Scan for the cell matching the given text and deliver its [x, y] coordinate at center. 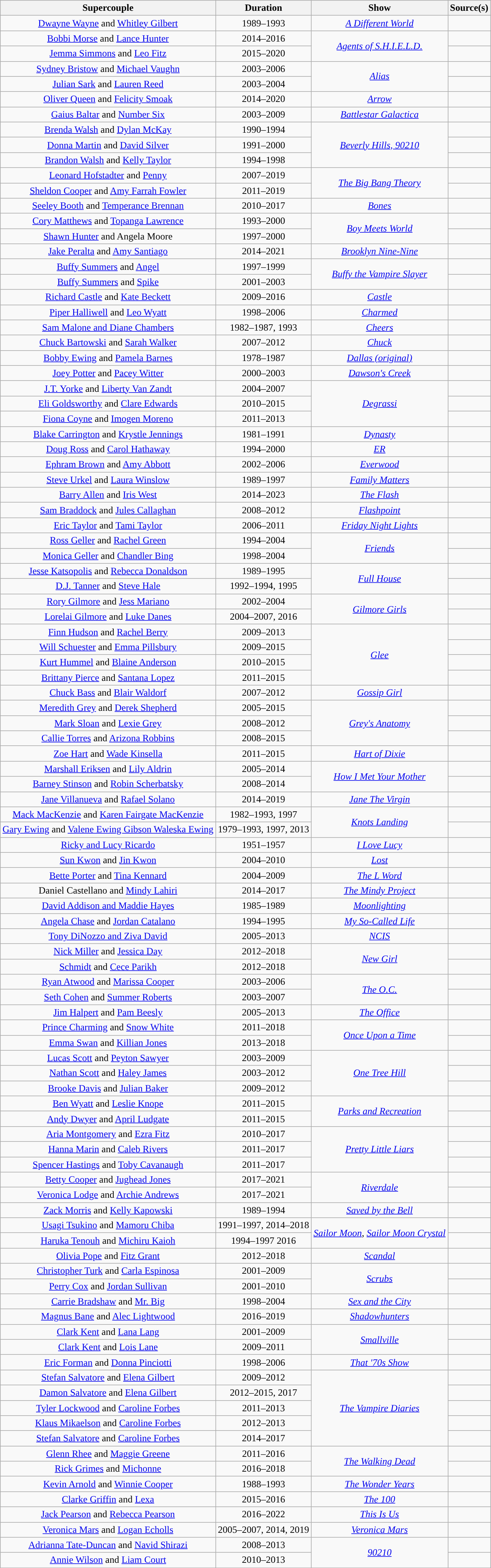
2011–2018 [263, 1027]
Flashpoint [379, 510]
Bobby Ewing and Pamela Barnes [108, 358]
Tyler Lockwood and Caroline Forbes [108, 1408]
Leonard Hofstadter and Penny [108, 175]
Ricky and Lucy Ricardo [108, 845]
Schmidt and Cece Parikh [108, 967]
Julian Sark and Lauren Reed [108, 84]
Zack Morris and Kelly Kapowski [108, 1210]
Duration [263, 8]
Aria Montgomery and Ezra Fitz [108, 1134]
1990–1994 [263, 130]
Sun Kwon and Jin Kwon [108, 860]
Cheers [379, 327]
Prince Charming and Snow White [108, 1027]
Alias [379, 76]
Buffy the Vampire Slayer [379, 274]
J.T. Yorke and Liberty Van Zandt [108, 388]
2004–2010 [263, 860]
Magnus Bane and Alec Lightwood [108, 1317]
2003–2004 [263, 84]
2003–2007 [263, 997]
2015–2020 [263, 54]
2014–2016 [263, 38]
Emma Swan and Killian Jones [108, 1043]
Rory Gilmore and Jess Mariano [108, 601]
Once Upon a Time [379, 1035]
Brandon Walsh and Kelly Taylor [108, 160]
1997–2000 [263, 236]
Dawson's Creek [379, 373]
2011–2016 [263, 1454]
NCIS [379, 936]
A Different World [379, 23]
Everwood [379, 465]
Steve Urkel and Laura Winslow [108, 480]
Supercouple [108, 8]
1997–1999 [263, 267]
2016–2022 [263, 1514]
1994–2000 [263, 449]
Kevin Arnold and Winnie Cooper [108, 1484]
Nick Miller and Jessica Day [108, 952]
Family Matters [379, 480]
Veronica Mars [379, 1530]
Chuck [379, 343]
1978–1987 [263, 358]
90210 [379, 1552]
Sailor Moon, Sailor Moon Crystal [379, 1233]
Dynasty [379, 434]
Smallville [379, 1339]
ER [379, 449]
Dwayne Wayne and Whitley Gilbert [108, 23]
Jane The Virgin [379, 799]
Callie Torres and Arizona Robbins [108, 738]
1991–2000 [263, 145]
The Big Bang Theory [379, 183]
Sheldon Cooper and Amy Farrah Fowler [108, 191]
I Love Lucy [379, 845]
Battlestar Galactica [379, 114]
1982–1993, 1997 [263, 814]
My So-Called Life [379, 921]
Gossip Girl [379, 693]
2005–2014 [263, 769]
Glenn Rhee and Maggie Greene [108, 1454]
1989–1993 [263, 23]
Hart of Dixie [379, 754]
Rick Grimes and Michonne [108, 1469]
Degrassi [379, 403]
Chuck Bass and Blair Waldorf [108, 693]
Buffy Summers and Spike [108, 282]
2000–2003 [263, 373]
2001–2003 [263, 282]
The L Word [379, 875]
1979–1993, 1997, 2013 [263, 830]
Riverdale [379, 1187]
Barry Allen and Iris West [108, 495]
Adrianna Tate-Duncan and Navid Shirazi [108, 1545]
Richard Castle and Kate Beckett [108, 297]
Brittany Pierce and Santana Lopez [108, 678]
Shadowhunters [379, 1317]
Clarke Griffin and Lexa [108, 1499]
Friday Night Lights [379, 525]
Jane Villanueva and Rafael Solano [108, 799]
Nathan Scott and Haley James [108, 1073]
2016–2019 [263, 1317]
1981–1991 [263, 434]
Agents of S.H.I.E.L.D. [379, 46]
2004–2007 [263, 388]
Bobbi Morse and Lance Hunter [108, 38]
Saved by the Bell [379, 1210]
2005–2015 [263, 708]
D.J. Tanner and Steve Hale [108, 586]
Pretty Little Liars [379, 1149]
That '70s Show [379, 1362]
Olivia Pope and Fitz Grant [108, 1256]
1993–2000 [263, 221]
Shawn Hunter and Angela Moore [108, 236]
Bette Porter and Tina Kennard [108, 875]
New Girl [379, 959]
1989–1995 [263, 571]
Gilmore Girls [379, 609]
Angela Chase and Jordan Catalano [108, 921]
1989–1997 [263, 480]
Klaus Mikaelson and Caroline Forbes [108, 1423]
Hanna Marin and Caleb Rivers [108, 1149]
Jesse Katsopolis and Rebecca Donaldson [108, 571]
Buffy Summers and Angel [108, 267]
Gary Ewing and Valene Ewing Gibson Waleska Ewing [108, 830]
2004–2009 [263, 875]
Andy Dwyer and April Ludgate [108, 1119]
2009–2016 [263, 297]
Joey Potter and Pacey Witter [108, 373]
Full House [379, 579]
2008–2015 [263, 738]
2012–2013 [263, 1423]
Usagi Tsukino and Mamoru Chiba [108, 1225]
Knots Landing [379, 822]
One Tree Hill [379, 1073]
Mack MacKenzie and Karen Fairgate MacKenzie [108, 814]
The Walking Dead [379, 1461]
Doug Ross and Carol Hathaway [108, 449]
1994–2004 [263, 541]
1991–1997, 2014–2018 [263, 1225]
Grey's Anatomy [379, 723]
Ben Wyatt and Leslie Knope [108, 1103]
Sydney Bristow and Michael Vaughn [108, 69]
1982–1987, 1993 [263, 327]
Bones [379, 206]
2008–2014 [263, 784]
The Office [379, 1012]
Arrow [379, 99]
Brooke Davis and Julian Baker [108, 1088]
2002–2004 [263, 601]
Brenda Walsh and Dylan McKay [108, 130]
Clark Kent and Lois Lane [108, 1347]
Daniel Castellano and Mindy Lahiri [108, 890]
2014–2019 [263, 799]
Marshall Eriksen and Lily Aldrin [108, 769]
Tony DiNozzo and Ziva David [108, 936]
2003–2012 [263, 1073]
Will Schuester and Emma Pillsbury [108, 647]
Stefan Salvatore and Elena Gilbert [108, 1377]
Betty Cooper and Jughead Jones [108, 1180]
Eli Goldsworthy and Clare Edwards [108, 403]
1994–1998 [263, 160]
1989–1994 [263, 1210]
The Vampire Diaries [379, 1408]
Barney Stinson and Robin Scherbatsky [108, 784]
Haruka Tenouh and Michiru Kaioh [108, 1241]
2014–2023 [263, 495]
2011–2019 [263, 191]
Parks and Recreation [379, 1111]
Cory Matthews and Topanga Lawrence [108, 221]
2006–2011 [263, 525]
Jack Pearson and Rebecca Pearson [108, 1514]
The 100 [379, 1499]
The Wonder Years [379, 1484]
The Flash [379, 495]
Friends [379, 548]
Zoe Hart and Wade Kinsella [108, 754]
Charmed [379, 312]
1951–1957 [263, 845]
2014–2020 [263, 99]
Veronica Mars and Logan Echolls [108, 1530]
2009–2011 [263, 1347]
Show [379, 8]
2001–2010 [263, 1286]
Source(s) [469, 8]
2009–2015 [263, 647]
The Mindy Project [379, 890]
2002–2006 [263, 465]
How I Met Your Mother [379, 776]
Perry Cox and Jordan Sullivan [108, 1286]
Christopher Turk and Carla Espinosa [108, 1271]
Lucas Scott and Peyton Sawyer [108, 1058]
Jim Halpert and Pam Beesly [108, 1012]
1994–1997 2016 [263, 1241]
2015–2016 [263, 1499]
2007–2019 [263, 175]
Meredith Grey and Derek Shepherd [108, 708]
Lost [379, 860]
Clark Kent and Lana Lang [108, 1332]
Ryan Atwood and Marissa Cooper [108, 982]
1994–1995 [263, 921]
Blake Carrington and Krystle Jennings [108, 434]
Brooklyn Nine-Nine [379, 251]
Chuck Bartowski and Sarah Walker [108, 343]
Scandal [379, 1256]
Carrie Bradshaw and Mr. Big [108, 1301]
Oliver Queen and Felicity Smoak [108, 99]
Castle [379, 297]
Monica Geller and Chandler Bing [108, 556]
Glee [379, 654]
2005–2007, 2014, 2019 [263, 1530]
Kurt Hummel and Blaine Anderson [108, 662]
Spencer Hastings and Toby Cavanaugh [108, 1165]
Gaius Baltar and Number Six [108, 114]
2014–2021 [263, 251]
Mark Sloan and Lexie Grey [108, 723]
1985–1989 [263, 906]
2013–2018 [263, 1043]
Moonlighting [379, 906]
1988–1993 [263, 1484]
Jemma Simmons and Leo Fitz [108, 54]
2004–2007, 2016 [263, 616]
2009–2013 [263, 632]
Scrubs [379, 1279]
Beverly Hills, 90210 [379, 145]
Ephram Brown and Amy Abbott [108, 465]
Dallas (original) [379, 358]
Eric Forman and Donna Pinciotti [108, 1362]
2010–2013 [263, 1560]
2008–2013 [263, 1545]
Donna Martin and David Silver [108, 145]
Finn Hudson and Rachel Berry [108, 632]
Sam Malone and Diane Chambers [108, 327]
Boy Meets World [379, 229]
David Addison and Maddie Hayes [108, 906]
2012–2015, 2017 [263, 1392]
This Is Us [379, 1514]
Sam Braddock and Jules Callaghan [108, 510]
Sex and the City [379, 1301]
Seth Cohen and Summer Roberts [108, 997]
Jake Peralta and Amy Santiago [108, 251]
Veronica Lodge and Archie Andrews [108, 1195]
Ross Geller and Rachel Green [108, 541]
Eric Taylor and Tami Taylor [108, 525]
1992–1994, 1995 [263, 586]
The O.C. [379, 989]
Seeley Booth and Temperance Brennan [108, 206]
Fiona Coyne and Imogen Moreno [108, 419]
Piper Halliwell and Leo Wyatt [108, 312]
Lorelai Gilmore and Luke Danes [108, 616]
Stefan Salvatore and Caroline Forbes [108, 1438]
Damon Salvatore and Elena Gilbert [108, 1392]
2016–2018 [263, 1469]
Annie Wilson and Liam Court [108, 1560]
